Search for the cell housing the specified text and yield its [x, y] center coordinate. 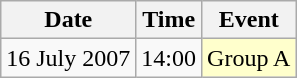
Date [68, 20]
Event [249, 20]
Group A [249, 58]
Time [169, 20]
14:00 [169, 58]
16 July 2007 [68, 58]
